Identify which cell holds the provided text, then report its (X, Y) central coordinate. 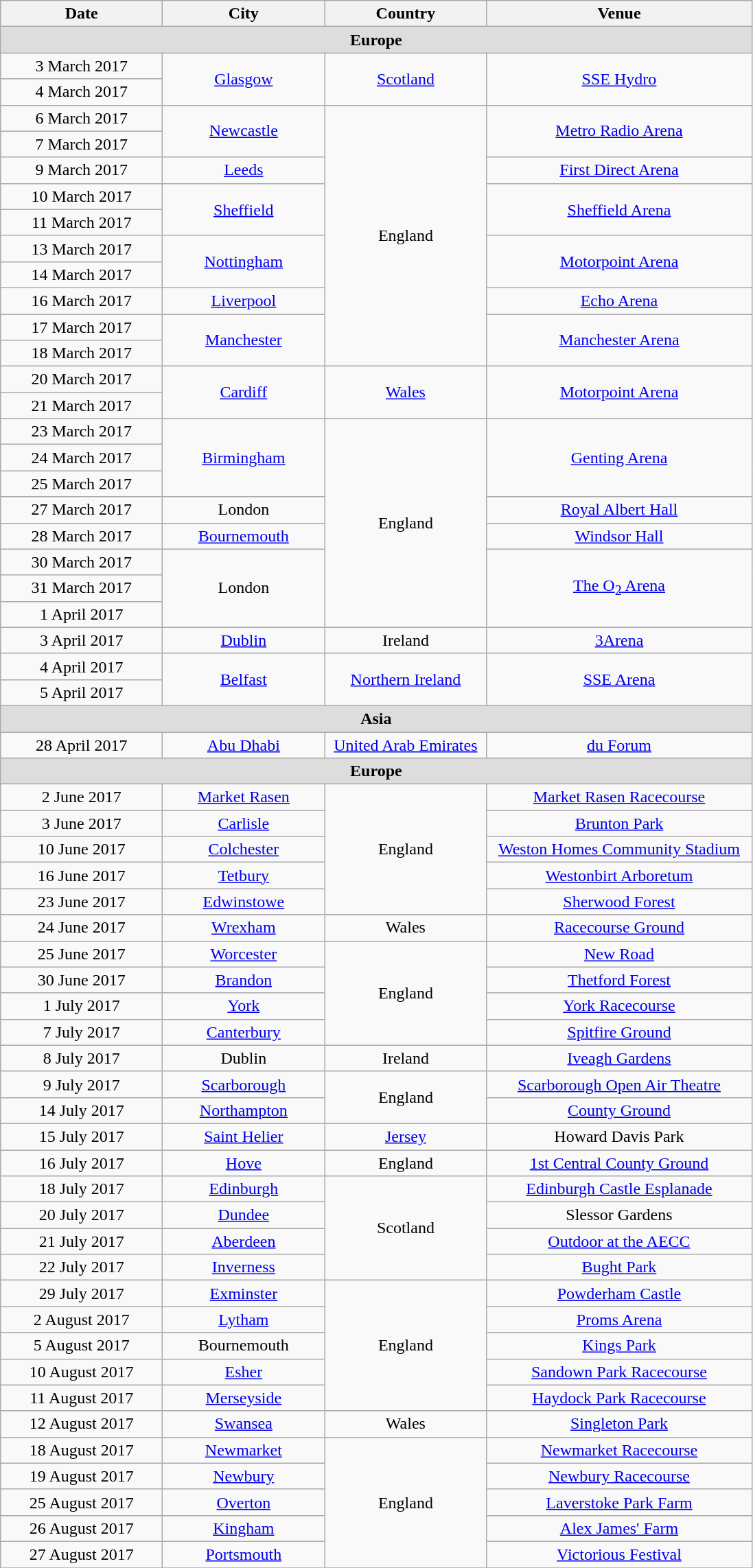
9 July 2017 (82, 1084)
United Arab Emirates (406, 745)
Metro Radio Arena (619, 131)
Manchester Arena (619, 340)
Laverstoke Park Farm (619, 1502)
Dundee (244, 1215)
Spitfire Ground (619, 1032)
6 March 2017 (82, 118)
Haydock Park Racecourse (619, 1398)
Cardiff (244, 393)
York (244, 1006)
Edwinstowe (244, 902)
Esher (244, 1372)
1 April 2017 (82, 614)
10 June 2017 (82, 850)
Sheffield (244, 209)
10 March 2017 (82, 196)
28 April 2017 (82, 745)
Racecourse Ground (619, 928)
16 July 2017 (82, 1163)
16 March 2017 (82, 301)
City (244, 14)
1 July 2017 (82, 1006)
Powderham Castle (619, 1294)
Manchester (244, 340)
2 August 2017 (82, 1320)
20 March 2017 (82, 379)
4 March 2017 (82, 92)
8 July 2017 (82, 1058)
Genting Arena (619, 458)
SSE Arena (619, 679)
Venue (619, 14)
Exminster (244, 1294)
4 April 2017 (82, 666)
Brunton Park (619, 823)
Thetford Forest (619, 980)
25 June 2017 (82, 954)
24 March 2017 (82, 458)
Kings Park (619, 1346)
Date (82, 14)
18 March 2017 (82, 353)
Sandown Park Racecourse (619, 1372)
12 August 2017 (82, 1424)
Windsor Hall (619, 536)
23 March 2017 (82, 432)
Wrexham (244, 928)
Aberdeen (244, 1241)
First Direct Arena (619, 170)
Overton (244, 1502)
27 March 2017 (82, 510)
Howard Davis Park (619, 1136)
Sherwood Forest (619, 902)
17 March 2017 (82, 327)
Canterbury (244, 1032)
Edinburgh (244, 1189)
Sheffield Arena (619, 209)
Newbury Racecourse (619, 1476)
Colchester (244, 850)
Worcester (244, 954)
Birmingham (244, 458)
Proms Arena (619, 1320)
Scarborough Open Air Theatre (619, 1084)
Portsmouth (244, 1554)
Outdoor at the AECC (619, 1241)
Alex James' Farm (619, 1528)
27 August 2017 (82, 1554)
13 March 2017 (82, 248)
York Racecourse (619, 1006)
16 June 2017 (82, 876)
23 June 2017 (82, 902)
Weston Homes Community Stadium (619, 850)
10 August 2017 (82, 1372)
du Forum (619, 745)
Market Rasen (244, 797)
Market Rasen Racecourse (619, 797)
Bught Park (619, 1267)
Hove (244, 1163)
28 March 2017 (82, 536)
18 July 2017 (82, 1189)
Royal Albert Hall (619, 510)
Northampton (244, 1110)
New Road (619, 954)
Belfast (244, 679)
Newmarket (244, 1450)
Carlisle (244, 823)
Asia (376, 718)
Glasgow (244, 79)
Scarborough (244, 1084)
9 March 2017 (82, 170)
3 March 2017 (82, 66)
22 July 2017 (82, 1267)
Country (406, 14)
Victorious Festival (619, 1554)
Newcastle (244, 131)
31 March 2017 (82, 588)
Abu Dhabi (244, 745)
Singleton Park (619, 1424)
Swansea (244, 1424)
14 July 2017 (82, 1110)
20 July 2017 (82, 1215)
Slessor Gardens (619, 1215)
Westonbirt Arboretum (619, 876)
21 March 2017 (82, 406)
Iveagh Gardens (619, 1058)
19 August 2017 (82, 1476)
The O2 Arena (619, 588)
2 June 2017 (82, 797)
30 March 2017 (82, 562)
3 April 2017 (82, 640)
26 August 2017 (82, 1528)
Edinburgh Castle Esplanade (619, 1189)
11 March 2017 (82, 222)
SSE Hydro (619, 79)
Inverness (244, 1267)
7 July 2017 (82, 1032)
Tetbury (244, 876)
25 March 2017 (82, 484)
Jersey (406, 1136)
Liverpool (244, 301)
5 August 2017 (82, 1346)
Saint Helier (244, 1136)
Brandon (244, 980)
County Ground (619, 1110)
Kingham (244, 1528)
3 June 2017 (82, 823)
18 August 2017 (82, 1450)
Merseyside (244, 1398)
15 July 2017 (82, 1136)
21 July 2017 (82, 1241)
29 July 2017 (82, 1294)
Lytham (244, 1320)
30 June 2017 (82, 980)
Echo Arena (619, 301)
Newbury (244, 1476)
5 April 2017 (82, 692)
Northern Ireland (406, 679)
Leeds (244, 170)
Newmarket Racecourse (619, 1450)
24 June 2017 (82, 928)
1st Central County Ground (619, 1163)
25 August 2017 (82, 1502)
3Arena (619, 640)
Nottingham (244, 261)
7 March 2017 (82, 144)
14 March 2017 (82, 274)
11 August 2017 (82, 1398)
